Locate the cell with the specified text and output its [x, y] center coordinate. 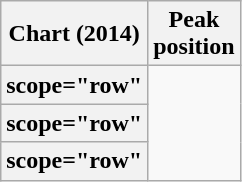
Peakposition [194, 34]
Chart (2014) [74, 34]
